Find where the given text appears and provide that cell's center as [x, y] coordinate. 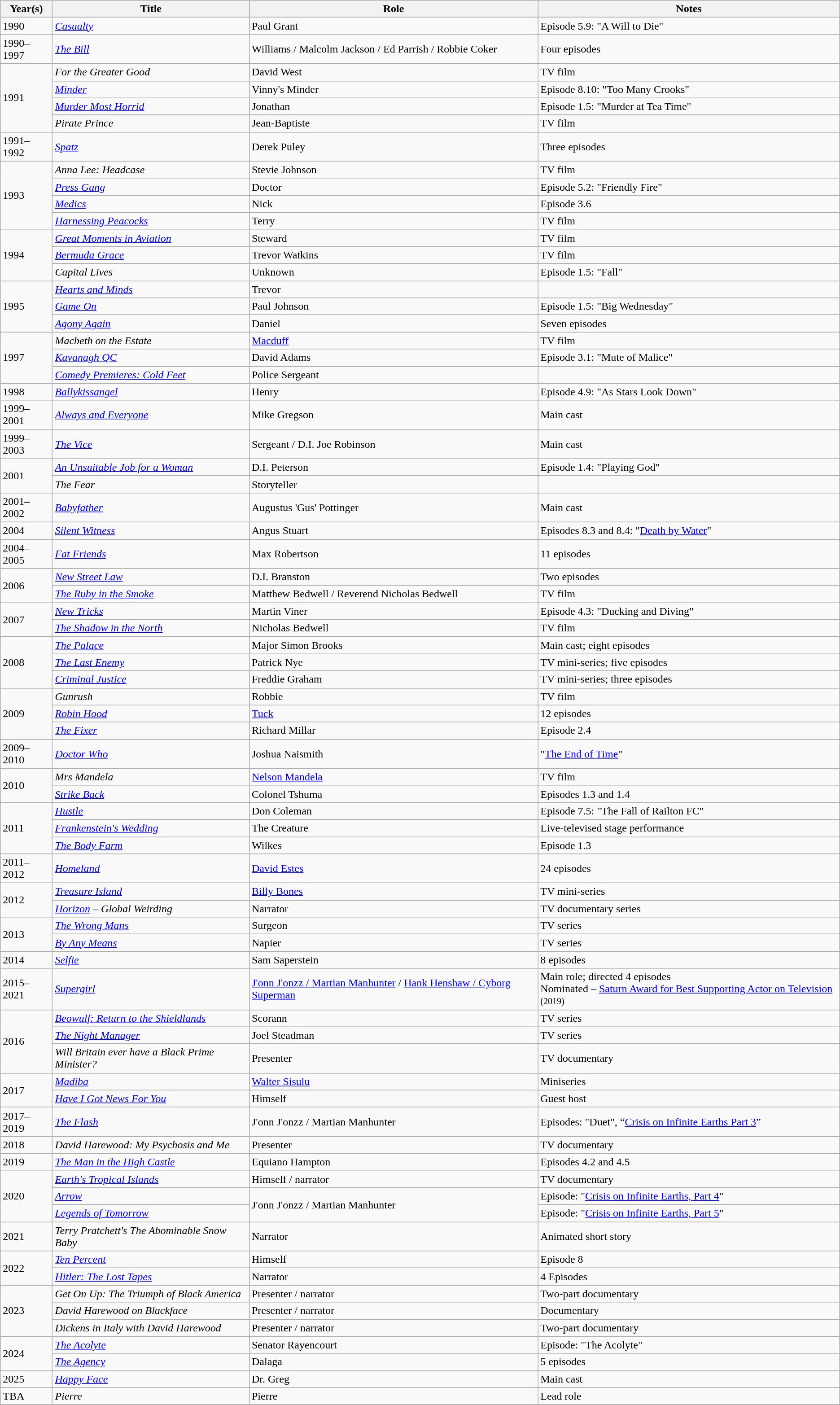
Episodes: "Duet", “Crisis on Infinite Earths Part 3” [689, 1122]
2025 [26, 1379]
Mrs Mandela [151, 777]
Anna Lee: Headcase [151, 170]
The Acolyte [151, 1345]
2010 [26, 785]
Medics [151, 204]
Documentary [689, 1311]
TV mini-series; three episodes [689, 679]
Great Moments in Aviation [151, 238]
Jean-Baptiste [393, 123]
David Harewood: My Psychosis and Me [151, 1145]
2008 [26, 662]
TV mini-series [689, 892]
Main role; directed 4 episodesNominated – Saturn Award for Best Supporting Actor on Television (2019) [689, 989]
The Palace [151, 645]
Robin Hood [151, 713]
Episode 7.5: "The Fall of Railton FC" [689, 811]
The Vice [151, 444]
David Harewood on Blackface [151, 1311]
1990 [26, 26]
2004–2005 [26, 554]
Gunrush [151, 696]
Episode 1.5: "Fall" [689, 272]
Hearts and Minds [151, 289]
Role [393, 9]
Martin Viner [393, 611]
Paul Johnson [393, 306]
Four episodes [689, 49]
Earth's Tropical Islands [151, 1179]
Billy Bones [393, 892]
Press Gang [151, 187]
David Adams [393, 358]
Game On [151, 306]
Terry Pratchett's The Abominable Snow Baby [151, 1237]
Freddie Graham [393, 679]
Macbeth on the Estate [151, 341]
2018 [26, 1145]
2007 [26, 620]
Silent Witness [151, 530]
New Tricks [151, 611]
Vinny's Minder [393, 89]
Seven episodes [689, 324]
Will Britain ever have a Black Prime Minister? [151, 1058]
TV documentary series [689, 909]
The Ruby in the Smoke [151, 594]
12 episodes [689, 713]
Henry [393, 392]
Kavanagh QC [151, 358]
Stevie Johnson [393, 170]
TV mini-series; five episodes [689, 662]
Nicholas Bedwell [393, 628]
Daniel [393, 324]
For the Greater Good [151, 72]
Happy Face [151, 1379]
1999–2001 [26, 415]
Mike Gregson [393, 415]
Scorann [393, 1018]
2011 [26, 828]
Sam Saperstein [393, 960]
Napier [393, 943]
2019 [26, 1162]
Frankenstein's Wedding [151, 828]
The Body Farm [151, 845]
Always and Everyone [151, 415]
Jonathan [393, 106]
Episode 1.5: "Big Wednesday" [689, 306]
Dickens in Italy with David Harewood [151, 1328]
Episode: "Crisis on Infinite Earths, Part 4" [689, 1196]
The Flash [151, 1122]
Doctor Who [151, 754]
Supergirl [151, 989]
Episode 5.9: "A Will to Die" [689, 26]
Episode 1.3 [689, 845]
Wilkes [393, 845]
D.I. Branston [393, 577]
The Last Enemy [151, 662]
2021 [26, 1237]
Notes [689, 9]
Episode 4.3: "Ducking and Diving" [689, 611]
Capital Lives [151, 272]
Hustle [151, 811]
Colonel Tshuma [393, 794]
David Estes [393, 869]
Patrick Nye [393, 662]
Main cast; eight episodes [689, 645]
Horizon – Global Weirding [151, 909]
Harnessing Peacocks [151, 221]
2022 [26, 1268]
By Any Means [151, 943]
Equiano Hampton [393, 1162]
Terry [393, 221]
Beowulf: Return to the Shieldlands [151, 1018]
Minder [151, 89]
Murder Most Horrid [151, 106]
Tuck [393, 713]
2016 [26, 1041]
An Unsuitable Job for a Woman [151, 467]
Legends of Tomorrow [151, 1213]
2014 [26, 960]
Angus Stuart [393, 530]
Episode 1.4: "Playing God" [689, 467]
Augustus 'Gus' Pottinger [393, 507]
The Fear [151, 484]
Senator Rayencourt [393, 1345]
Doctor [393, 187]
Episode 1.5: "Murder at Tea Time" [689, 106]
The Fixer [151, 731]
24 episodes [689, 869]
Episode 3.1: "Mute of Malice" [689, 358]
2006 [26, 586]
Steward [393, 238]
Joel Steadman [393, 1035]
1991 [26, 98]
Two episodes [689, 577]
Selfie [151, 960]
Nelson Mandela [393, 777]
Police Sergeant [393, 375]
Major Simon Brooks [393, 645]
Get On Up: The Triumph of Black America [151, 1294]
Himself / narrator [393, 1179]
Walter Sisulu [393, 1081]
Episodes 1.3 and 1.4 [689, 794]
Episode 4.9: "As Stars Look Down" [689, 392]
Have I Got News For You [151, 1099]
Episode 8 [689, 1260]
The Bill [151, 49]
Episode 2.4 [689, 731]
4 Episodes [689, 1277]
Episode 8.10: "Too Many Crooks" [689, 89]
Miniseries [689, 1081]
Episode: "The Acolyte" [689, 1345]
1998 [26, 392]
2009–2010 [26, 754]
Bermuda Grace [151, 255]
2004 [26, 530]
1990–1997 [26, 49]
Ballykissangel [151, 392]
Unknown [393, 272]
Spatz [151, 146]
8 episodes [689, 960]
Strike Back [151, 794]
11 episodes [689, 554]
2012 [26, 900]
David West [393, 72]
Three episodes [689, 146]
5 episodes [689, 1362]
The Man in the High Castle [151, 1162]
Lead role [689, 1396]
1997 [26, 358]
2024 [26, 1353]
Trevor [393, 289]
2023 [26, 1311]
Episode: "Crisis on Infinite Earths, Part 5" [689, 1213]
Criminal Justice [151, 679]
Williams / Malcolm Jackson / Ed Parrish / Robbie Coker [393, 49]
Ten Percent [151, 1260]
The Wrong Mans [151, 926]
Year(s) [26, 9]
Guest host [689, 1099]
1991–1992 [26, 146]
Nick [393, 204]
The Night Manager [151, 1035]
Derek Puley [393, 146]
"The End of Time" [689, 754]
Title [151, 9]
1995 [26, 306]
Sergeant / D.I. Joe Robinson [393, 444]
Matthew Bedwell / Reverend Nicholas Bedwell [393, 594]
2013 [26, 934]
Pirate Prince [151, 123]
2017 [26, 1090]
2020 [26, 1196]
Dr. Greg [393, 1379]
2009 [26, 713]
Robbie [393, 696]
Agony Again [151, 324]
Animated short story [689, 1237]
Treasure Island [151, 892]
Macduff [393, 341]
Paul Grant [393, 26]
Fat Friends [151, 554]
Surgeon [393, 926]
Homeland [151, 869]
Comedy Premieres: Cold Feet [151, 375]
Episodes 4.2 and 4.5 [689, 1162]
Storyteller [393, 484]
D.I. Peterson [393, 467]
Hitler: The Lost Tapes [151, 1277]
Arrow [151, 1196]
The Shadow in the North [151, 628]
Max Robertson [393, 554]
1993 [26, 195]
TBA [26, 1396]
Episode 5.2: "Friendly Fire" [689, 187]
2015–2021 [26, 989]
Babyfather [151, 507]
Trevor Watkins [393, 255]
Dalaga [393, 1362]
2011–2012 [26, 869]
2017–2019 [26, 1122]
Episodes 8.3 and 8.4: "Death by Water" [689, 530]
1999–2003 [26, 444]
Live-televised stage performance [689, 828]
1994 [26, 255]
Madiba [151, 1081]
The Creature [393, 828]
Casualty [151, 26]
Don Coleman [393, 811]
New Street Law [151, 577]
2001–2002 [26, 507]
2001 [26, 476]
Episode 3.6 [689, 204]
Richard Millar [393, 731]
Joshua Naismith [393, 754]
The Agency [151, 1362]
J'onn J'onzz / Martian Manhunter / Hank Henshaw / Cyborg Superman [393, 989]
